Locate the cell with the specified text and output its (x, y) center coordinate. 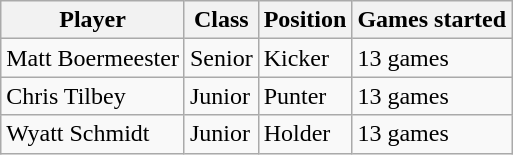
Games started (432, 20)
Matt Boermeester (93, 58)
Class (221, 20)
Punter (305, 96)
Kicker (305, 58)
Senior (221, 58)
Chris Tilbey (93, 96)
Position (305, 20)
Player (93, 20)
Holder (305, 134)
Wyatt Schmidt (93, 134)
